Identify which cell holds the provided text, then report its [X, Y] central coordinate. 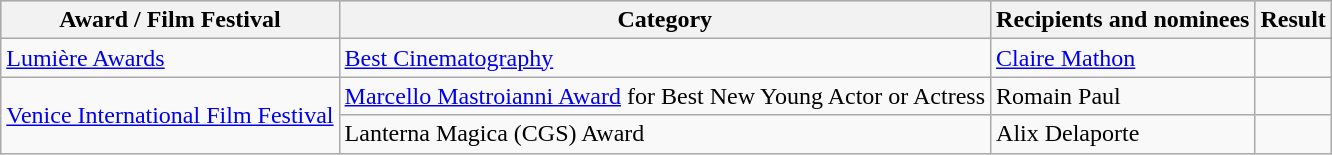
Category [664, 20]
Result [1293, 20]
Claire Mathon [1123, 58]
Recipients and nominees [1123, 20]
Lumière Awards [170, 58]
Award / Film Festival [170, 20]
Marcello Mastroianni Award for Best New Young Actor or Actress [664, 96]
Romain Paul [1123, 96]
Alix Delaporte [1123, 134]
Venice International Film Festival [170, 115]
Best Cinematography [664, 58]
Lanterna Magica (CGS) Award [664, 134]
